Detect which cell encompasses the target text, then output its [X, Y] center coordinate. 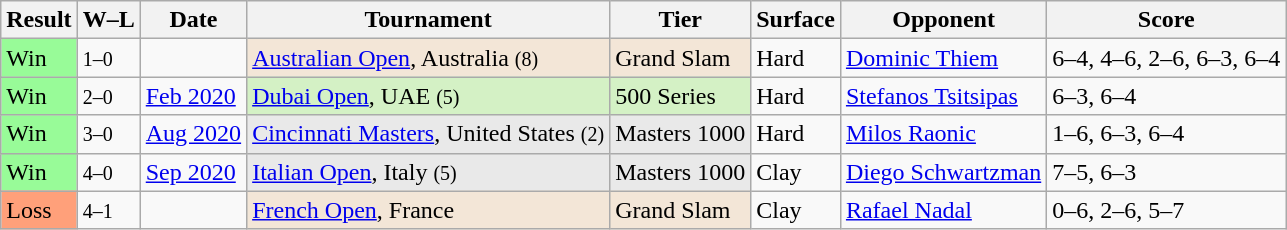
Score [1166, 20]
Loss [39, 210]
Stefanos Tsitsipas [943, 96]
1–6, 6–3, 6–4 [1166, 134]
Aug 2020 [193, 134]
Surface [796, 20]
7–5, 6–3 [1166, 172]
3–0 [108, 134]
6–4, 4–6, 2–6, 6–3, 6–4 [1166, 58]
Sep 2020 [193, 172]
Date [193, 20]
Dominic Thiem [943, 58]
500 Series [680, 96]
Cincinnati Masters, United States (2) [428, 134]
W–L [108, 20]
Opponent [943, 20]
Milos Raonic [943, 134]
Italian Open, Italy (5) [428, 172]
2–0 [108, 96]
0–6, 2–6, 5–7 [1166, 210]
Tier [680, 20]
Tournament [428, 20]
Australian Open, Australia (8) [428, 58]
4–1 [108, 210]
Feb 2020 [193, 96]
4–0 [108, 172]
6–3, 6–4 [1166, 96]
1–0 [108, 58]
French Open, France [428, 210]
Result [39, 20]
Rafael Nadal [943, 210]
Diego Schwartzman [943, 172]
Dubai Open, UAE (5) [428, 96]
